Return the (X, Y) coordinate for the center point of the cell that contains the specified text.  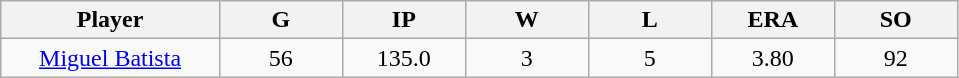
92 (896, 58)
3 (526, 58)
G (280, 20)
W (526, 20)
IP (404, 20)
Miguel Batista (110, 58)
135.0 (404, 58)
5 (650, 58)
3.80 (772, 58)
ERA (772, 20)
56 (280, 58)
SO (896, 20)
L (650, 20)
Player (110, 20)
